From the cell containing the given text, extract its center point as [x, y] coordinate. 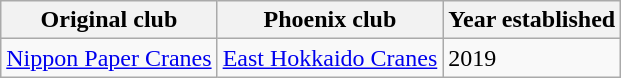
Nippon Paper Cranes [109, 58]
Year established [532, 20]
2019 [532, 58]
Phoenix club [330, 20]
Original club [109, 20]
East Hokkaido Cranes [330, 58]
